From the cell containing the given text, extract its center point as (X, Y) coordinate. 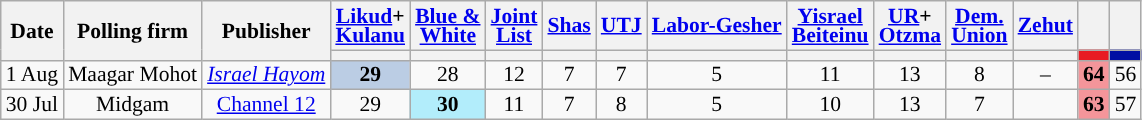
UR+Otzma (910, 26)
30 (448, 105)
Blue &White (448, 26)
YisraelBeiteinu (830, 26)
1 Aug (32, 75)
Labor-Gesher (717, 26)
30 Jul (32, 105)
Maagar Mohot (132, 75)
12 (514, 75)
56 (1126, 75)
Dem. Union (980, 26)
Israel Hayom (266, 75)
Publisher (266, 30)
Zehut (1046, 26)
JointList (514, 26)
Likud+Kulanu (370, 26)
UTJ (622, 26)
Shas (568, 26)
64 (1094, 75)
Date (32, 30)
28 (448, 75)
Polling firm (132, 30)
– (1046, 75)
Channel 12 (266, 105)
10 (830, 105)
Midgam (132, 105)
63 (1094, 105)
57 (1126, 105)
